Detect which cell encompasses the target text, then output its (x, y) center coordinate. 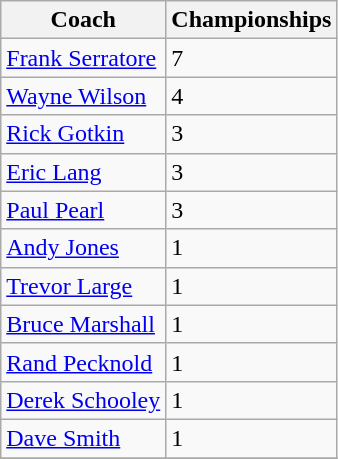
Coach (84, 20)
Dave Smith (84, 438)
Paul Pearl (84, 210)
Eric Lang (84, 172)
Frank Serratore (84, 58)
Championships (252, 20)
Derek Schooley (84, 400)
Trevor Large (84, 286)
4 (252, 96)
Bruce Marshall (84, 324)
Andy Jones (84, 248)
Rand Pecknold (84, 362)
Wayne Wilson (84, 96)
7 (252, 58)
Rick Gotkin (84, 134)
